Determine the (x, y) coordinate at the center of the cell enclosing the given text.  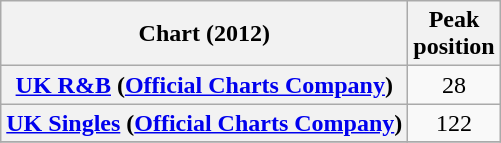
28 (454, 85)
122 (454, 123)
Peakposition (454, 34)
UK R&B (Official Charts Company) (204, 85)
Chart (2012) (204, 34)
UK Singles (Official Charts Company) (204, 123)
